Provide the [x, y] coordinate of the cell's center where the given text is located.  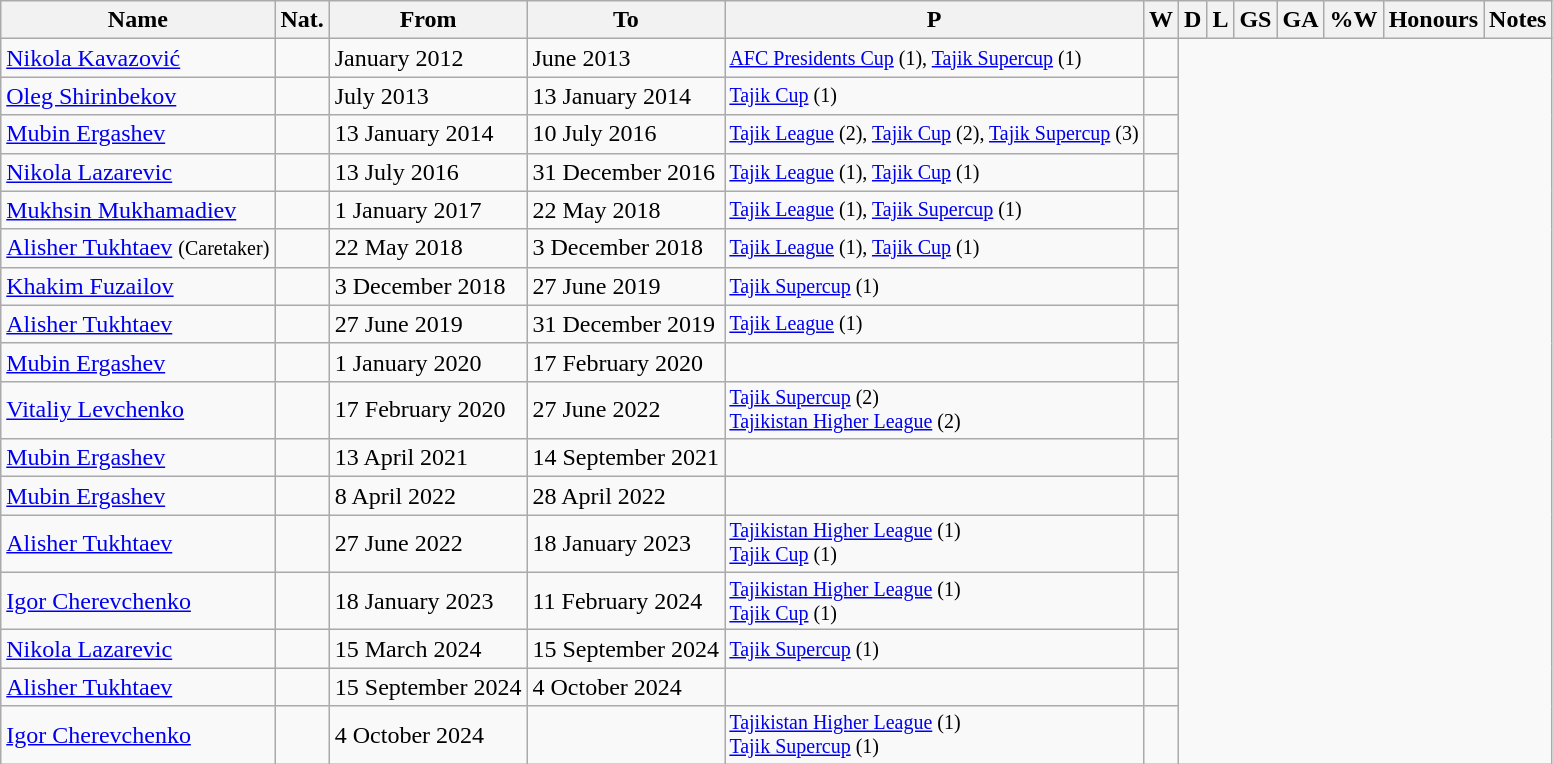
AFC Presidents Cup (1), Tajik Supercup (1) [934, 58]
P [934, 20]
Name [138, 20]
13 April 2021 [428, 458]
31 December 2016 [626, 172]
Notes [1518, 20]
1 January 2020 [428, 362]
Tajik League (1) [934, 324]
L [1220, 20]
Vitaliy Levchenko [138, 410]
W [1160, 20]
Nat. [302, 20]
31 December 2019 [626, 324]
10 July 2016 [626, 134]
28 April 2022 [626, 496]
%W [1354, 20]
Alisher Tukhtaev (Caretaker) [138, 248]
15 March 2024 [428, 649]
To [626, 20]
13 July 2016 [428, 172]
Tajik Cup (1) [934, 96]
14 September 2021 [626, 458]
Khakim Fuzailov [138, 286]
Tajikistan Higher League (1) Tajik Supercup (1) [934, 734]
D [1192, 20]
January 2012 [428, 58]
GA [1300, 20]
1 January 2017 [428, 210]
GS [1256, 20]
Mukhsin Mukhamadiev [138, 210]
From [428, 20]
July 2013 [428, 96]
8 April 2022 [428, 496]
June 2013 [626, 58]
Nikola Kavazović [138, 58]
Tajik League (2), Tajik Cup (2), Tajik Supercup (3) [934, 134]
Oleg Shirinbekov [138, 96]
11 February 2024 [626, 600]
Tajik League (1), Tajik Supercup (1) [934, 210]
Tajik Supercup (2) Tajikistan Higher League (2) [934, 410]
Honours [1433, 20]
